Determine the [x, y] coordinate at the center of the cell enclosing the given text.  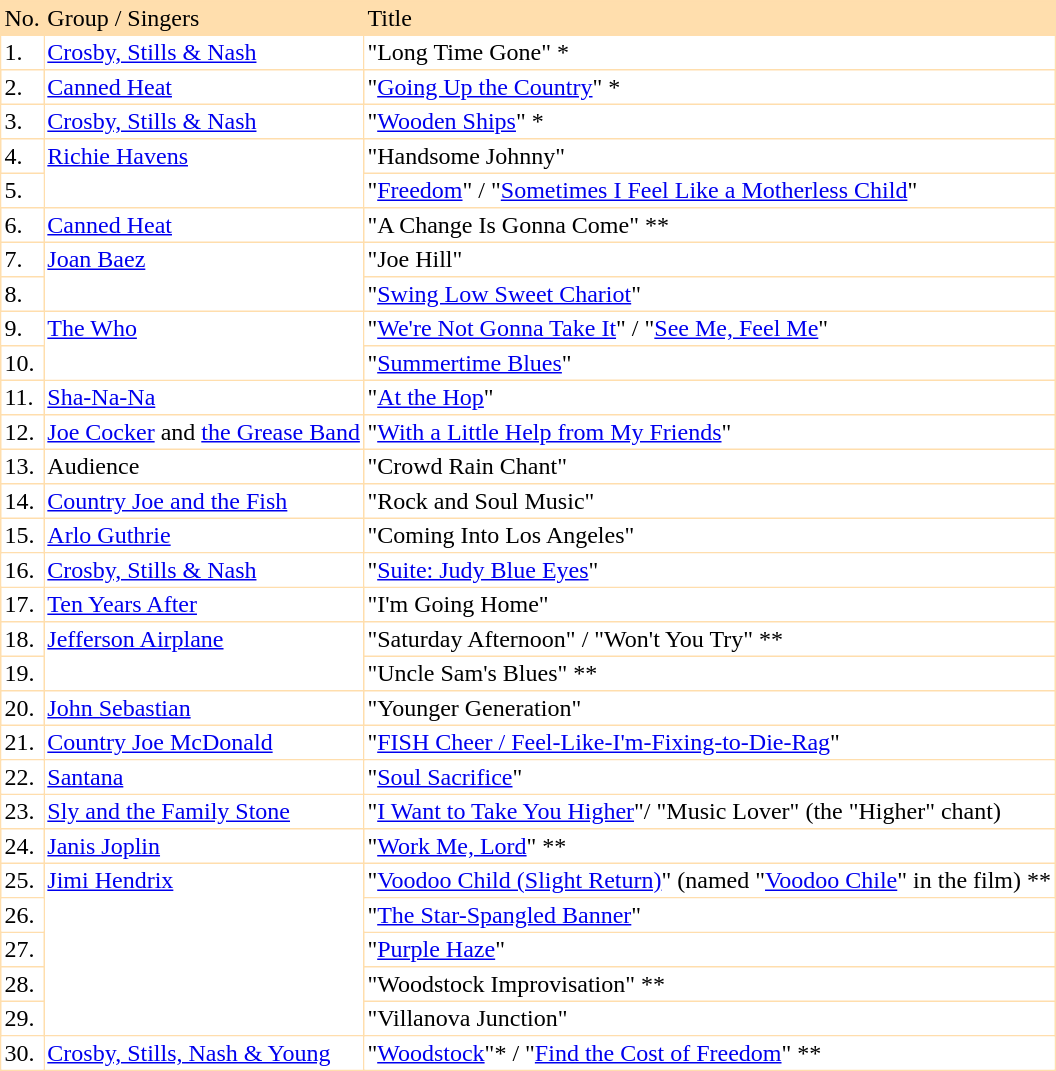
14. [22, 500]
"Purple Haze" [709, 950]
Richie Havens [204, 174]
Santana [204, 776]
25. [22, 880]
19. [22, 674]
22. [22, 776]
1. [22, 52]
9. [22, 328]
"Suite: Judy Blue Eyes" [709, 570]
Sly and the Family Stone [204, 812]
30. [22, 1052]
"Crowd Rain Chant" [709, 466]
Sha-Na-Na [204, 398]
3. [22, 122]
21. [22, 742]
"Saturday Afternoon" / "Won't You Try" ** [709, 638]
"Handsome Johnny" [709, 156]
"Wooden Ships" * [709, 122]
"With a Little Help from My Friends" [709, 432]
Crosby, Stills, Nash & Young [204, 1052]
"We're Not Gonna Take It" / "See Me, Feel Me" [709, 328]
"Going Up the Country" * [709, 86]
Joe Cocker and the Grease Band [204, 432]
"Voodoo Child (Slight Return)" (named "Voodoo Chile" in the film) ** [709, 880]
Title [709, 18]
John Sebastian [204, 708]
"Coming Into Los Angeles" [709, 536]
17. [22, 604]
"Summertime Blues" [709, 362]
Janis Joplin [204, 846]
"I'm Going Home" [709, 604]
4. [22, 156]
2. [22, 86]
"Uncle Sam's Blues" ** [709, 674]
The Who [204, 346]
Audience [204, 466]
"Woodstock"* / "Find the Cost of Freedom" ** [709, 1052]
"Freedom" / "Sometimes I Feel Like a Motherless Child" [709, 190]
"Long Time Gone" * [709, 52]
10. [22, 362]
23. [22, 812]
6. [22, 224]
"Rock and Soul Music" [709, 500]
24. [22, 846]
29. [22, 1018]
"Swing Low Sweet Chariot" [709, 294]
"Younger Generation" [709, 708]
"Joe Hill" [709, 260]
27. [22, 950]
12. [22, 432]
26. [22, 914]
13. [22, 466]
"Woodstock Improvisation" ** [709, 984]
Jimi Hendrix [204, 950]
15. [22, 536]
Ten Years After [204, 604]
5. [22, 190]
"Soul Sacrifice" [709, 776]
8. [22, 294]
16. [22, 570]
"The Star-Spangled Banner" [709, 914]
No. [22, 18]
Jefferson Airplane [204, 656]
18. [22, 638]
"FISH Cheer / Feel-Like-I'm-Fixing-to-Die-Rag" [709, 742]
Group / Singers [204, 18]
"A Change Is Gonna Come" ** [709, 224]
Country Joe McDonald [204, 742]
"Work Me, Lord" ** [709, 846]
"At the Hop" [709, 398]
"I Want to Take You Higher"/ "Music Lover" (the "Higher" chant) [709, 812]
Country Joe and the Fish [204, 500]
7. [22, 260]
11. [22, 398]
Joan Baez [204, 277]
"Villanova Junction" [709, 1018]
28. [22, 984]
Arlo Guthrie [204, 536]
20. [22, 708]
